From the cell containing the given text, extract its center point as [X, Y] coordinate. 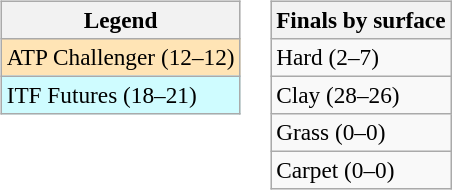
ATP Challenger (12–12) [120, 57]
Grass (0–0) [361, 133]
Legend [120, 20]
Clay (28–26) [361, 95]
Carpet (0–0) [361, 171]
ITF Futures (18–21) [120, 95]
Hard (2–7) [361, 57]
Finals by surface [361, 20]
